Search for the cell housing the specified text and yield its (X, Y) center coordinate. 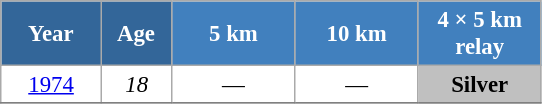
5 km (234, 34)
18 (136, 85)
4 × 5 km relay (480, 34)
1974 (52, 85)
Year (52, 34)
Age (136, 34)
Silver (480, 85)
10 km (356, 34)
